Capture the cell that displays the provided text and extract its (x, y) central coordinate. 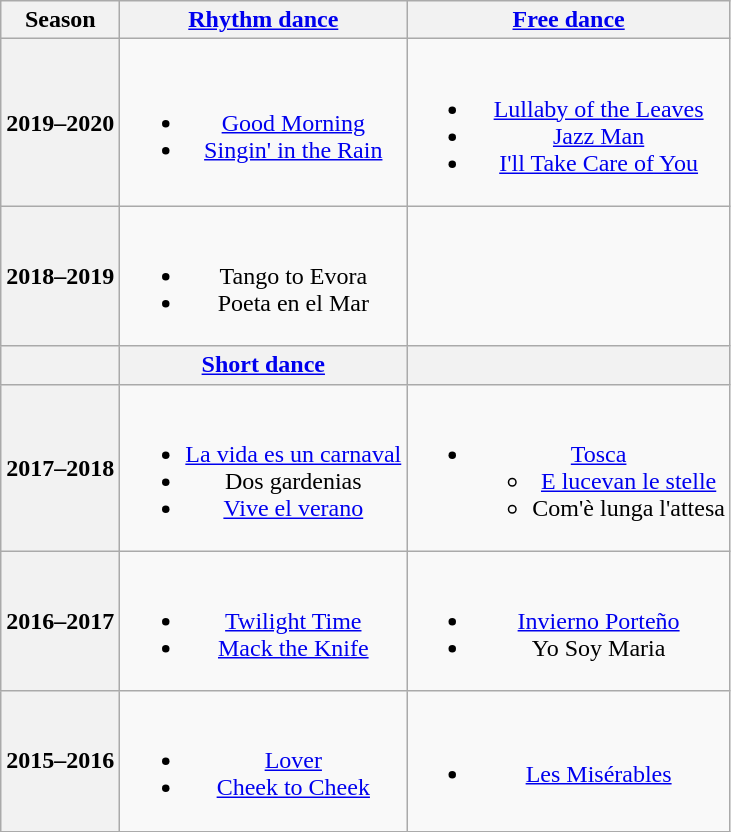
Tango to Evora Poeta en el Mar (264, 276)
Lullaby of the LeavesJazz ManI'll Take Care of You (569, 122)
2019–2020 (60, 122)
Free dance (569, 20)
Rhythm dance (264, 20)
Season (60, 20)
La vida es un carnaval Dos gardenias Vive el verano (264, 468)
2017–2018 (60, 468)
Twilight Time Mack the Knife (264, 621)
Short dance (264, 365)
Good Morning Singin' in the Rain (264, 122)
2015–2016 (60, 761)
Les Misérables (569, 761)
Invierno Porteño Yo Soy Maria (569, 621)
2018–2019 (60, 276)
Tosca E lucevan le stelleCom'è lunga l'attesa (569, 468)
2016–2017 (60, 621)
Lover Cheek to Cheek (264, 761)
